Output the (X, Y) coordinate of the center of the cell containing the given text.  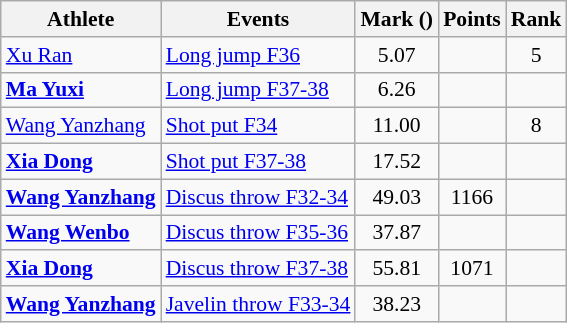
Discus throw F37-38 (258, 269)
Xu Ran (81, 55)
5 (536, 55)
Points (472, 19)
Shot put F37-38 (258, 162)
Events (258, 19)
8 (536, 126)
37.87 (396, 233)
Long jump F37-38 (258, 90)
Long jump F36 (258, 55)
Wang Wenbo (81, 233)
55.81 (396, 269)
Javelin throw F33-34 (258, 304)
1166 (472, 197)
1071 (472, 269)
49.03 (396, 197)
Shot put F34 (258, 126)
17.52 (396, 162)
5.07 (396, 55)
38.23 (396, 304)
Discus throw F35-36 (258, 233)
11.00 (396, 126)
Discus throw F32-34 (258, 197)
Athlete (81, 19)
Ma Yuxi (81, 90)
Rank (536, 19)
Mark () (396, 19)
6.26 (396, 90)
